Extract the [X, Y] coordinate from the center of the cell holding the provided text.  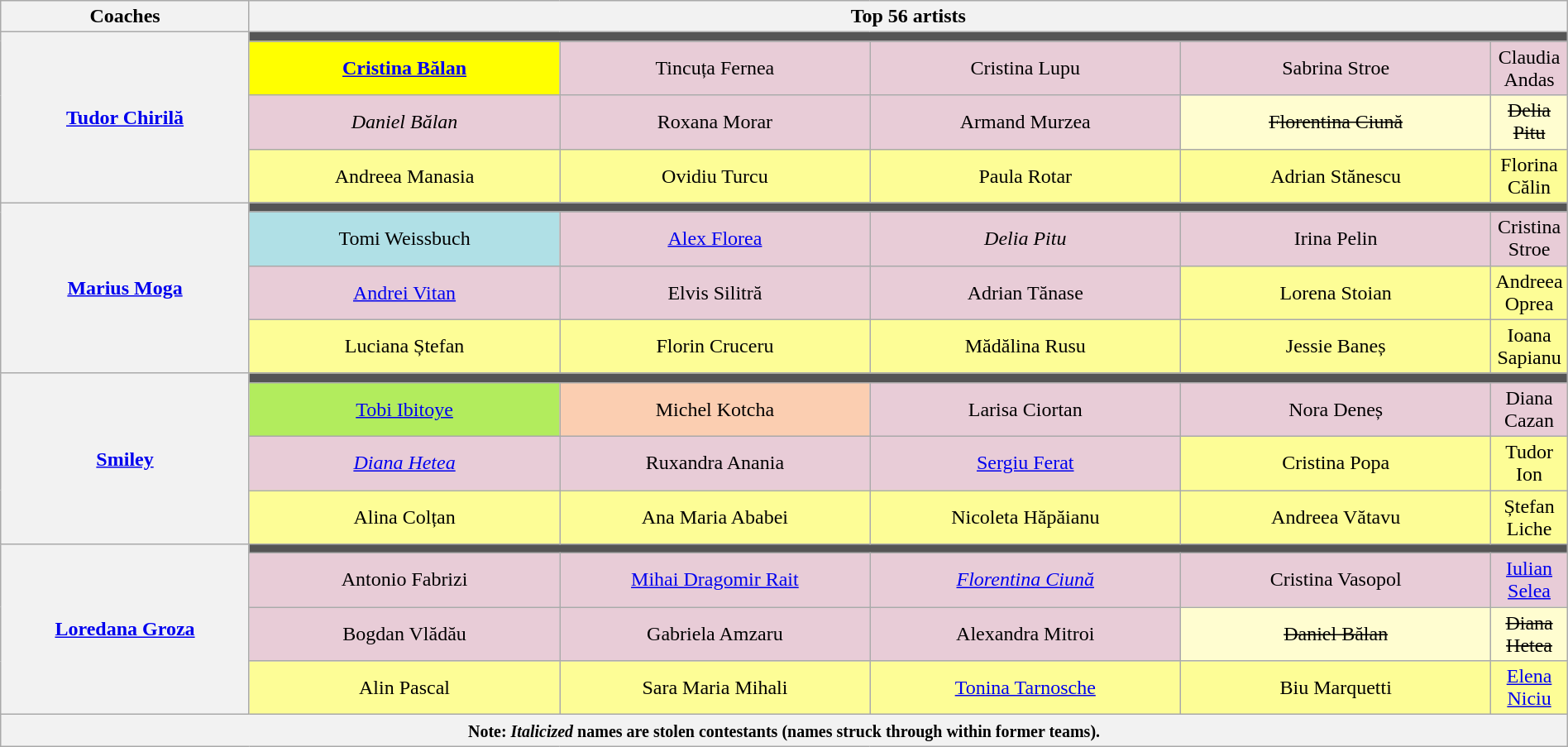
Alin Pascal [404, 688]
Ștefan Liche [1529, 516]
Andreea Oprea [1529, 293]
Claudia Andas [1529, 68]
Bogdan Vlădău [404, 634]
Irina Pelin [1335, 238]
Cristina Lupu [1025, 68]
Andreea Vătavu [1335, 516]
Ruxandra Anania [715, 463]
Tonina Tarnosche [1025, 688]
Florina Călin [1529, 175]
Tobi Ibitoye [404, 409]
Antonio Fabrizi [404, 581]
Sabrina Stroe [1335, 68]
Mădălina Rusu [1025, 346]
Biu Marquetti [1335, 688]
Tomi Weissbuch [404, 238]
Armand Murzea [1025, 122]
Michel Kotcha [715, 409]
Ioana Sapianu [1529, 346]
Alina Colțan [404, 516]
Coaches [126, 17]
Diana Cazan [1529, 409]
Tudor Ion [1529, 463]
Loredana Groza [126, 630]
Andrei Vitan [404, 293]
Nora Deneș [1335, 409]
Larisa Ciortan [1025, 409]
Adrian Stănescu [1335, 175]
Note: Italicized names are stolen contestants (names struck through within former teams). [784, 730]
Elvis Silitră [715, 293]
Iulian Selea [1529, 581]
Sara Maria Mihali [715, 688]
Paula Rotar [1025, 175]
Elena Niciu [1529, 688]
Alexandra Mitroi [1025, 634]
Mihai Dragomir Rait [715, 581]
Ovidiu Turcu [715, 175]
Adrian Tănase [1025, 293]
Alex Florea [715, 238]
Tudor Chirilă [126, 117]
Cristina Vasopol [1335, 581]
Cristina Bălan [404, 68]
Top 56 artists [908, 17]
Andreea Manasia [404, 175]
Smiley [126, 458]
Cristina Stroe [1529, 238]
Nicoleta Hăpăianu [1025, 516]
Sergiu Ferat [1025, 463]
Roxana Morar [715, 122]
Ana Maria Ababei [715, 516]
Gabriela Amzaru [715, 634]
Tincuța Fernea [715, 68]
Cristina Popa [1335, 463]
Lorena Stoian [1335, 293]
Jessie Baneș [1335, 346]
Florin Cruceru [715, 346]
Luciana Ștefan [404, 346]
Marius Moga [126, 288]
